From the cell containing the given text, extract its center point as (X, Y) coordinate. 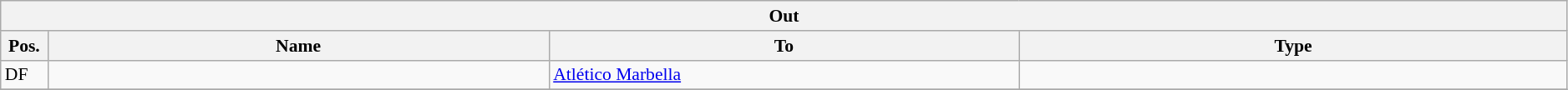
Pos. (24, 46)
DF (24, 75)
To (784, 46)
Name (298, 46)
Atlético Marbella (784, 75)
Type (1293, 46)
Out (784, 16)
